Detect which cell encompasses the target text, then output its [X, Y] center coordinate. 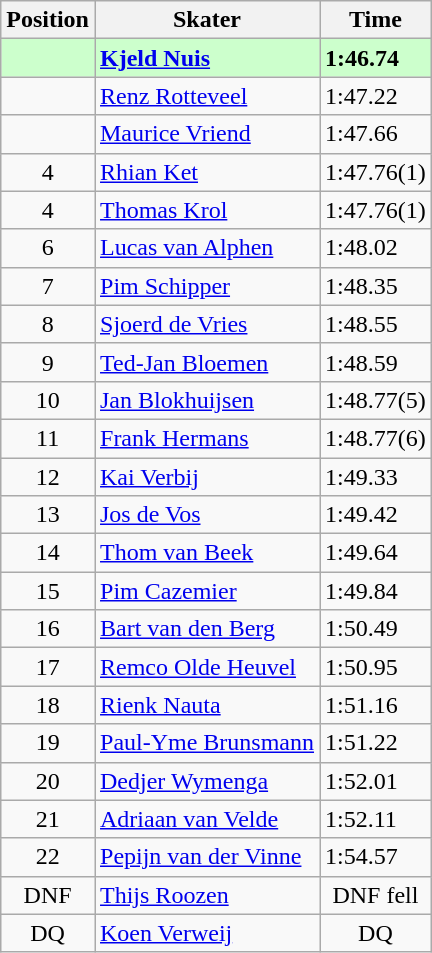
Maurice Vriend [206, 134]
14 [48, 553]
Paul-Yme Brunsmann [206, 743]
Thom van Beek [206, 553]
Thomas Krol [206, 210]
1:50.95 [376, 667]
1:48.77(5) [376, 400]
1:49.42 [376, 515]
6 [48, 248]
1:48.77(6) [376, 438]
13 [48, 515]
Pim Schipper [206, 286]
12 [48, 477]
15 [48, 591]
DNF fell [376, 895]
Bart van den Berg [206, 629]
Pim Cazemier [206, 591]
Remco Olde Heuvel [206, 667]
18 [48, 705]
Skater [206, 20]
1:51.16 [376, 705]
Position [48, 20]
1:52.11 [376, 819]
Rienk Nauta [206, 705]
1:47.22 [376, 96]
19 [48, 743]
DNF [48, 895]
Pepijn van der Vinne [206, 857]
7 [48, 286]
8 [48, 324]
1:48.02 [376, 248]
10 [48, 400]
1:49.33 [376, 477]
16 [48, 629]
Dedjer Wymenga [206, 781]
Time [376, 20]
Thijs Roozen [206, 895]
1:48.55 [376, 324]
Kjeld Nuis [206, 58]
21 [48, 819]
Kai Verbij [206, 477]
Frank Hermans [206, 438]
1:54.57 [376, 857]
22 [48, 857]
1:49.64 [376, 553]
Rhian Ket [206, 172]
Renz Rotteveel [206, 96]
1:51.22 [376, 743]
1:48.59 [376, 362]
9 [48, 362]
Jos de Vos [206, 515]
Sjoerd de Vries [206, 324]
Ted-Jan Bloemen [206, 362]
1:48.35 [376, 286]
20 [48, 781]
17 [48, 667]
Koen Verweij [206, 933]
1:47.66 [376, 134]
Lucas van Alphen [206, 248]
1:49.84 [376, 591]
11 [48, 438]
1:50.49 [376, 629]
Adriaan van Velde [206, 819]
Jan Blokhuijsen [206, 400]
1:46.74 [376, 58]
1:52.01 [376, 781]
